From the cell containing the given text, extract its center point as (X, Y) coordinate. 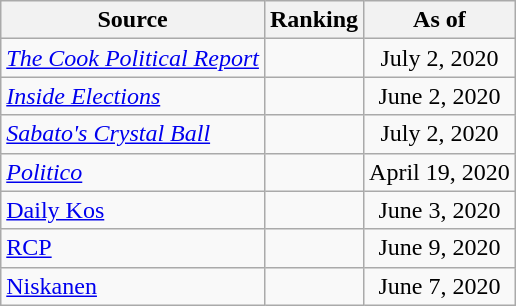
Source (133, 20)
Ranking (314, 20)
RCP (133, 248)
April 19, 2020 (440, 172)
Sabato's Crystal Ball (133, 134)
The Cook Political Report (133, 58)
Daily Kos (133, 210)
June 2, 2020 (440, 96)
Niskanen (133, 286)
Inside Elections (133, 96)
June 7, 2020 (440, 286)
June 9, 2020 (440, 248)
As of (440, 20)
June 3, 2020 (440, 210)
Politico (133, 172)
